Provide the [x, y] coordinate of the cell's center where the given text is located.  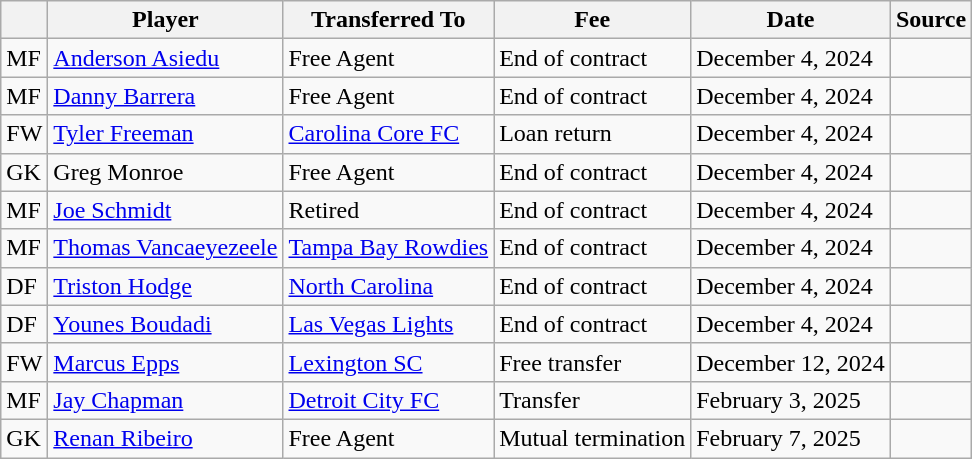
Detroit City FC [388, 400]
North Carolina [388, 286]
Younes Boudadi [166, 324]
Renan Ribeiro [166, 438]
Loan return [592, 134]
Danny Barrera [166, 96]
Player [166, 20]
Mutual termination [592, 438]
Greg Monroe [166, 172]
Anderson Asiedu [166, 58]
Fee [592, 20]
Joe Schmidt [166, 210]
Carolina Core FC [388, 134]
Retired [388, 210]
December 12, 2024 [791, 362]
Las Vegas Lights [388, 324]
Tyler Freeman [166, 134]
February 7, 2025 [791, 438]
Thomas Vancaeyezeele [166, 248]
Lexington SC [388, 362]
Transferred To [388, 20]
Triston Hodge [166, 286]
Free transfer [592, 362]
Tampa Bay Rowdies [388, 248]
February 3, 2025 [791, 400]
Date [791, 20]
Jay Chapman [166, 400]
Transfer [592, 400]
Source [930, 20]
Marcus Epps [166, 362]
